Provide the [X, Y] coordinate of the cell's center where the given text is located.  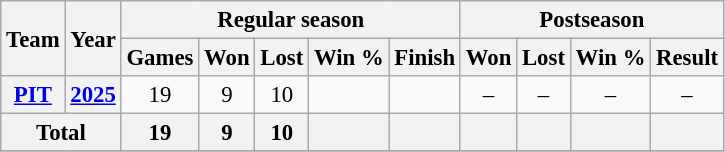
Result [688, 58]
Total [61, 133]
Postseason [592, 20]
Regular season [290, 20]
Team [33, 38]
2025 [93, 95]
Year [93, 38]
PIT [33, 95]
Games [160, 58]
Finish [424, 58]
